Identify which cell holds the provided text, then report its (x, y) central coordinate. 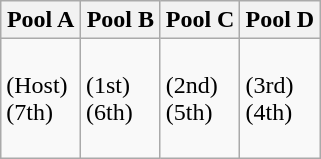
(2nd) (5th) (200, 98)
Pool D (280, 20)
Pool C (200, 20)
Pool A (41, 20)
(3rd) (4th) (280, 98)
(1st) (6th) (120, 98)
Pool B (120, 20)
(Host) (7th) (41, 98)
